From the cell containing the given text, extract its center point as [X, Y] coordinate. 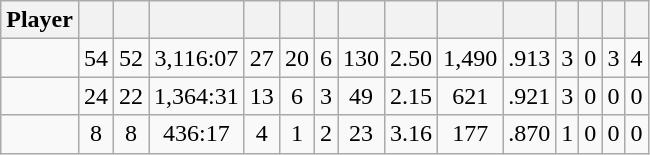
23 [362, 134]
130 [362, 58]
Player [40, 20]
49 [362, 96]
13 [262, 96]
.921 [530, 96]
621 [470, 96]
1,490 [470, 58]
2.15 [412, 96]
54 [96, 58]
177 [470, 134]
2.50 [412, 58]
22 [132, 96]
20 [296, 58]
436:17 [197, 134]
3.16 [412, 134]
27 [262, 58]
.913 [530, 58]
2 [326, 134]
3,116:07 [197, 58]
24 [96, 96]
.870 [530, 134]
1,364:31 [197, 96]
52 [132, 58]
